From the cell containing the given text, extract its center point as (X, Y) coordinate. 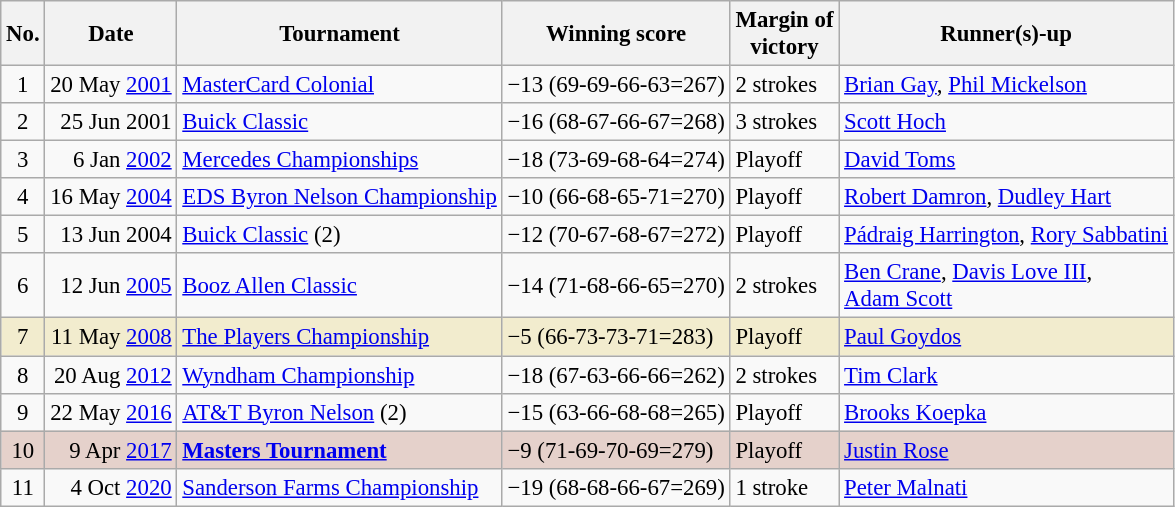
Buick Classic (2) (340, 235)
1 (23, 85)
−5 (66-73-73-71=283) (616, 337)
9 Apr 2017 (111, 450)
22 May 2016 (111, 412)
Ben Crane, Davis Love III, Adam Scott (1006, 286)
7 (23, 337)
MasterCard Colonial (340, 85)
−10 (66-68-65-71=270) (616, 197)
Paul Goydos (1006, 337)
20 May 2001 (111, 85)
9 (23, 412)
David Toms (1006, 160)
Scott Hoch (1006, 122)
−18 (73-69-68-64=274) (616, 160)
4 (23, 197)
Brian Gay, Phil Mickelson (1006, 85)
5 (23, 235)
−12 (70-67-68-67=272) (616, 235)
8 (23, 375)
4 Oct 2020 (111, 487)
−14 (71-68-66-65=270) (616, 286)
The Players Championship (340, 337)
25 Jun 2001 (111, 122)
−13 (69-69-66-63=267) (616, 85)
6 (23, 286)
Brooks Koepka (1006, 412)
Pádraig Harrington, Rory Sabbatini (1006, 235)
Margin ofvictory (784, 34)
3 (23, 160)
Tim Clark (1006, 375)
Runner(s)-up (1006, 34)
EDS Byron Nelson Championship (340, 197)
−18 (67-63-66-66=262) (616, 375)
6 Jan 2002 (111, 160)
Justin Rose (1006, 450)
Mercedes Championships (340, 160)
11 May 2008 (111, 337)
20 Aug 2012 (111, 375)
1 stroke (784, 487)
16 May 2004 (111, 197)
Wyndham Championship (340, 375)
Robert Damron, Dudley Hart (1006, 197)
10 (23, 450)
Buick Classic (340, 122)
2 (23, 122)
Masters Tournament (340, 450)
No. (23, 34)
Sanderson Farms Championship (340, 487)
Date (111, 34)
−15 (63-66-68-68=265) (616, 412)
−19 (68-68-66-67=269) (616, 487)
−16 (68-67-66-67=268) (616, 122)
−9 (71-69-70-69=279) (616, 450)
12 Jun 2005 (111, 286)
Peter Malnati (1006, 487)
3 strokes (784, 122)
Booz Allen Classic (340, 286)
AT&T Byron Nelson (2) (340, 412)
Winning score (616, 34)
11 (23, 487)
13 Jun 2004 (111, 235)
Tournament (340, 34)
